Detect which cell encompasses the target text, then output its [x, y] center coordinate. 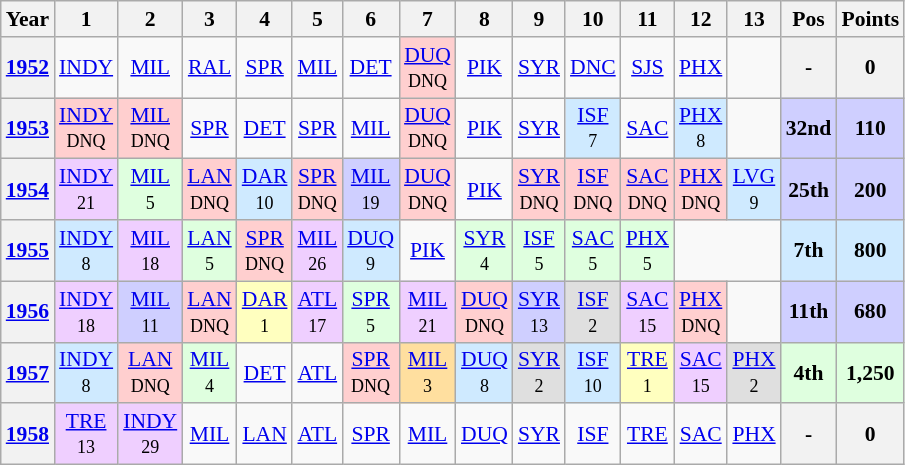
11 [648, 19]
INDY29 [150, 434]
LAN [265, 434]
INDY [86, 68]
6 [370, 19]
7th [809, 250]
MIL11 [150, 312]
32nd [809, 128]
4 [265, 19]
2 [150, 19]
800 [870, 250]
Pos [809, 19]
1956 [28, 312]
5 [317, 19]
4th [809, 372]
1954 [28, 190]
PHX5 [648, 250]
INDY21 [86, 190]
ISFDNQ [593, 190]
ISF7 [593, 128]
ATL17 [317, 312]
13 [754, 19]
SAC5 [593, 250]
ISF [593, 434]
1 [86, 19]
1953 [28, 128]
1955 [28, 250]
9 [539, 19]
MIL5 [150, 190]
Year [28, 19]
7 [428, 19]
10 [593, 19]
1952 [28, 68]
SACDNQ [648, 190]
MIL26 [317, 250]
110 [870, 128]
ISF10 [593, 372]
ISF2 [593, 312]
ISF5 [539, 250]
PHX2 [754, 372]
11th [809, 312]
TRE1 [648, 372]
8 [484, 19]
TRE13 [86, 434]
25th [809, 190]
SYRDNQ [539, 190]
LAN5 [209, 250]
1,250 [870, 372]
MIL19 [370, 190]
DAR10 [265, 190]
SYR4 [484, 250]
SYR13 [539, 312]
LVG9 [754, 190]
DAR1 [265, 312]
MIL21 [428, 312]
SPR5 [370, 312]
INDY18 [86, 312]
PHX8 [700, 128]
MIL3 [428, 372]
DUQ [484, 434]
3 [209, 19]
SJS [648, 68]
SYR2 [539, 372]
MIL4 [209, 372]
12 [700, 19]
INDYDNQ [86, 128]
DUQ8 [484, 372]
Points [870, 19]
DUQ9 [370, 250]
DNC [593, 68]
TRE [648, 434]
680 [870, 312]
MIL18 [150, 250]
200 [870, 190]
MILDNQ [150, 128]
1957 [28, 372]
1958 [28, 434]
RAL [209, 68]
